For the text-containing cell, return its midpoint in [x, y] coordinate format. 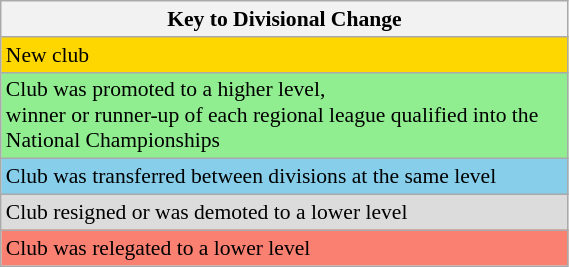
Club resigned or was demoted to a lower level [284, 213]
Key to Divisional Change [284, 19]
Club was transferred between divisions at the same level [284, 177]
Club was relegated to a lower level [284, 248]
New club [284, 55]
Club was promoted to a higher level,winner or runner-up of each regional league qualified into the National Championships [284, 116]
